Find where the given text appears and provide that cell's center as [X, Y] coordinate. 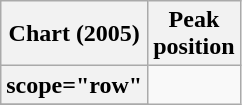
Peakposition [194, 34]
scope="row" [74, 85]
Chart (2005) [74, 34]
